Detect which cell encompasses the target text, then output its (x, y) center coordinate. 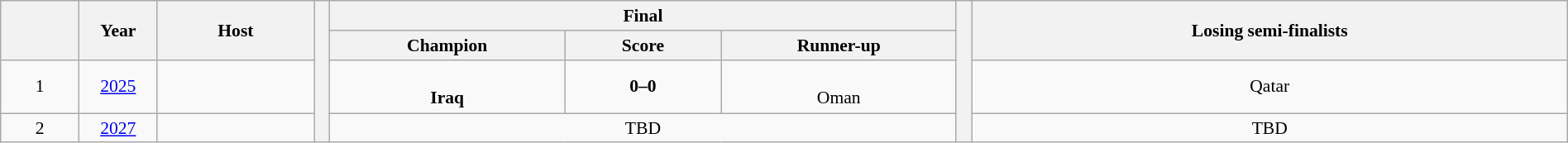
Final (643, 16)
Runner-up (839, 45)
Oman (839, 86)
Iraq (447, 86)
Qatar (1269, 86)
Host (235, 30)
2 (40, 128)
2027 (117, 128)
Champion (447, 45)
2025 (117, 86)
1 (40, 86)
0–0 (643, 86)
Score (643, 45)
Losing semi-finalists (1269, 30)
Year (117, 30)
